Output the [X, Y] coordinate of the center of the cell containing the given text.  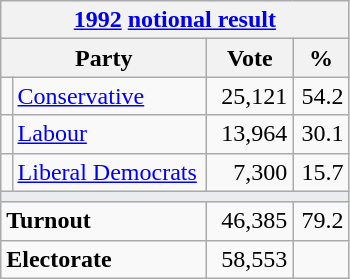
58,553 [250, 259]
Liberal Democrats [110, 172]
1992 notional result [175, 20]
79.2 [321, 221]
46,385 [250, 221]
Party [104, 58]
Vote [250, 58]
7,300 [250, 172]
30.1 [321, 134]
15.7 [321, 172]
Electorate [104, 259]
13,964 [250, 134]
Turnout [104, 221]
Labour [110, 134]
54.2 [321, 96]
Conservative [110, 96]
% [321, 58]
25,121 [250, 96]
